From the cell containing the given text, extract its center point as [X, Y] coordinate. 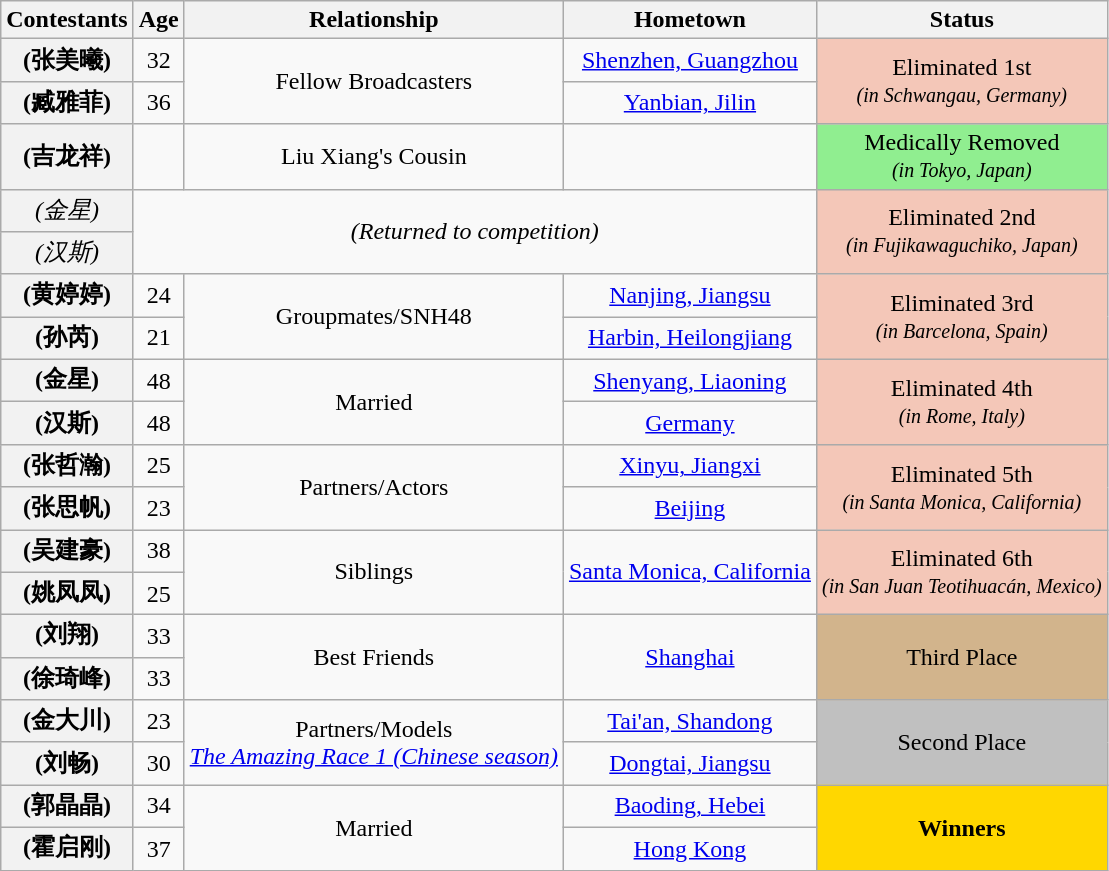
Santa Monica, California [690, 572]
(黄婷婷) [67, 296]
(姚凤凤) [67, 594]
Second Place [962, 742]
Partners/ModelsThe Amazing Race 1 (Chinese season) [374, 742]
Eliminated 5th(in Santa Monica, California) [962, 486]
Xinyu, Jiangxi [690, 466]
30 [158, 764]
Liu Xiang's Cousin [374, 156]
Medically Removed(in Tokyo, Japan) [962, 156]
Shenyang, Liaoning [690, 380]
Partners/Actors [374, 486]
(张思帆) [67, 508]
Fellow Broadcasters [374, 82]
Eliminated 2nd(in Fujikawaguchiko, Japan) [962, 232]
Eliminated 6th(in San Juan Teotihuacán, Mexico) [962, 572]
Groupmates/SNH48 [374, 316]
Yanbian, Jilin [690, 102]
Shanghai [690, 658]
(郭晶晶) [67, 806]
Status [962, 20]
Dongtai, Jiangsu [690, 764]
Eliminated 4th(in Rome, Italy) [962, 402]
(霍启刚) [67, 848]
(臧雅菲) [67, 102]
(张美曦) [67, 60]
24 [158, 296]
(张哲瀚) [67, 466]
Hometown [690, 20]
Harbin, Heilongjiang [690, 338]
34 [158, 806]
Germany [690, 424]
Nanjing, Jiangsu [690, 296]
21 [158, 338]
(金大川) [67, 722]
Eliminated 3rd(in Barcelona, Spain) [962, 316]
(吴建豪) [67, 552]
Winners [962, 828]
(Returned to competition) [474, 232]
Siblings [374, 572]
Relationship [374, 20]
Shenzhen, Guangzhou [690, 60]
(刘翔) [67, 636]
Best Friends [374, 658]
38 [158, 552]
Baoding, Hebei [690, 806]
(刘畅) [67, 764]
36 [158, 102]
Contestants [67, 20]
(吉龙祥) [67, 156]
32 [158, 60]
Age [158, 20]
Third Place [962, 658]
Tai'an, Shandong [690, 722]
37 [158, 848]
(孙芮) [67, 338]
Eliminated 1st(in Schwangau, Germany) [962, 82]
Beijing [690, 508]
Hong Kong [690, 848]
(徐琦峰) [67, 678]
